Return (X, Y) of the center of cell containing provided text 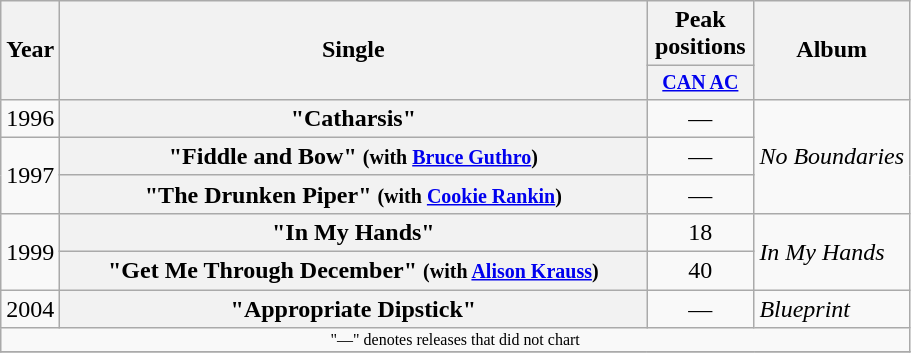
Year (30, 50)
Blueprint (832, 309)
"Get Me Through December" (with Alison Krauss) (354, 271)
"Catharsis" (354, 118)
CAN AC (700, 82)
"Appropriate Dipstick" (354, 309)
Album (832, 50)
18 (700, 232)
40 (700, 271)
"The Drunken Piper" (with Cookie Rankin) (354, 194)
In My Hands (832, 251)
Peak positions (700, 34)
"In My Hands" (354, 232)
1997 (30, 175)
2004 (30, 309)
1996 (30, 118)
"Fiddle and Bow" (with Bruce Guthro) (354, 156)
No Boundaries (832, 156)
"—" denotes releases that did not chart (456, 340)
Single (354, 50)
1999 (30, 251)
